Capture the cell that displays the provided text and extract its (x, y) central coordinate. 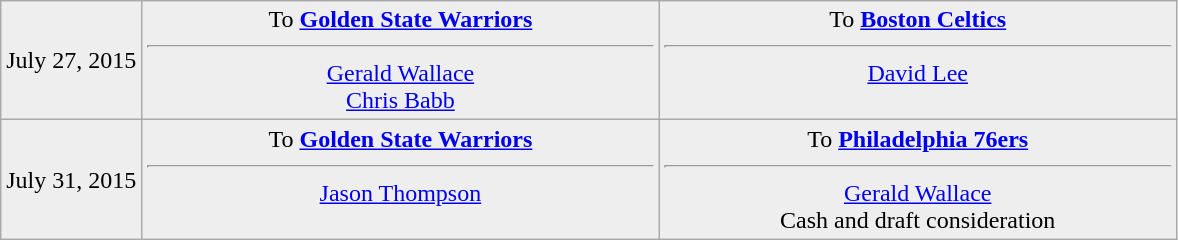
To Golden State WarriorsGerald WallaceChris Babb (400, 60)
July 27, 2015 (72, 60)
To Philadelphia 76ersGerald WallaceCash and draft consideration (918, 180)
To Golden State WarriorsJason Thompson (400, 180)
To Boston CelticsDavid Lee (918, 60)
July 31, 2015 (72, 180)
